Determine the (x, y) coordinate at the center of the cell enclosing the given text.  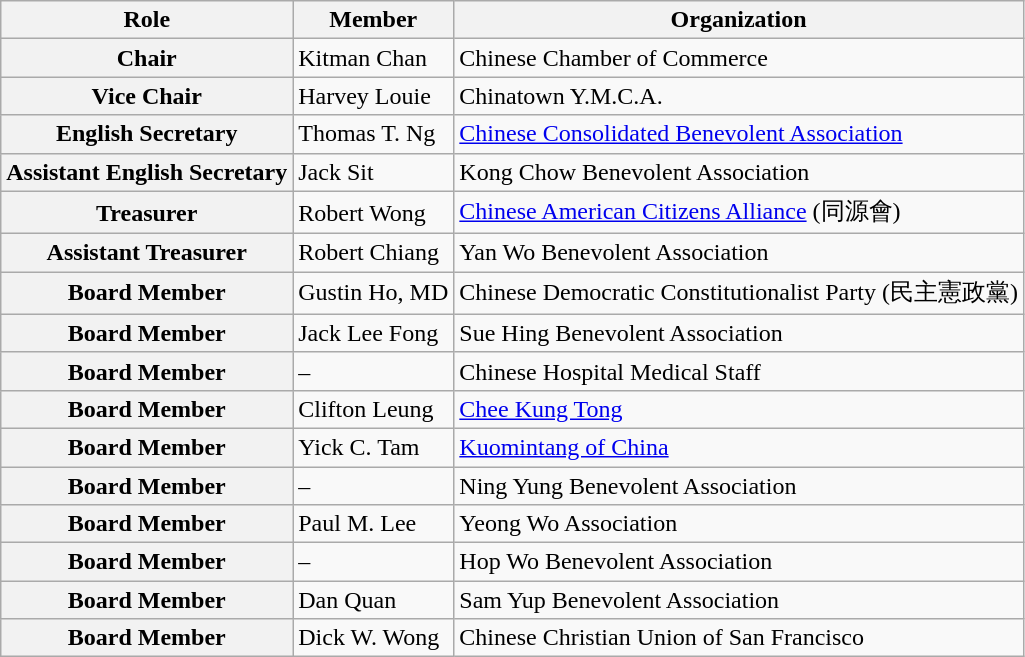
English Secretary (147, 134)
Dick W. Wong (374, 638)
Chinese American Citizens Alliance (同源會) (739, 212)
Vice Chair (147, 96)
Assistant Treasurer (147, 253)
Jack Sit (374, 172)
Chinatown Y.M.C.A. (739, 96)
Chinese Hospital Medical Staff (739, 371)
Kong Chow Benevolent Association (739, 172)
Treasurer (147, 212)
Robert Wong (374, 212)
Chinese Chamber of Commerce (739, 58)
Chinese Consolidated Benevolent Association (739, 134)
Chinese Democratic Constitutionalist Party (民主憲政黨) (739, 294)
Yan Wo Benevolent Association (739, 253)
Ning Yung Benevolent Association (739, 485)
Jack Lee Fong (374, 333)
Gustin Ho, MD (374, 294)
Sue Hing Benevolent Association (739, 333)
Chinese Christian Union of San Francisco (739, 638)
Thomas T. Ng (374, 134)
Organization (739, 20)
Hop Wo Benevolent Association (739, 562)
Sam Yup Benevolent Association (739, 600)
Yeong Wo Association (739, 524)
Chair (147, 58)
Chee Kung Tong (739, 409)
Role (147, 20)
Harvey Louie (374, 96)
Robert Chiang (374, 253)
Member (374, 20)
Kitman Chan (374, 58)
Paul M. Lee (374, 524)
Clifton Leung (374, 409)
Kuomintang of China (739, 447)
Yick C. Tam (374, 447)
Assistant English Secretary (147, 172)
Dan Quan (374, 600)
